Search for the cell housing the specified text and yield its (X, Y) center coordinate. 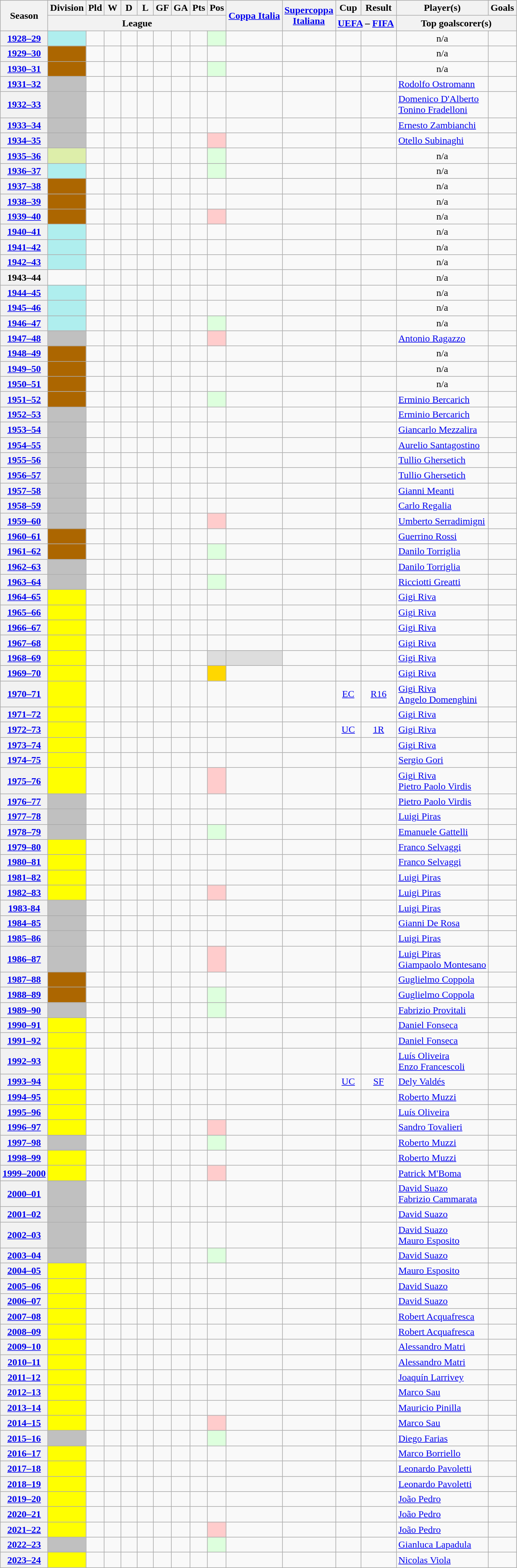
1939–40 (24, 217)
1946–47 (24, 323)
1961–62 (24, 551)
2017–18 (24, 1468)
1937–38 (24, 186)
GF (162, 8)
2010–11 (24, 1362)
1983-84 (24, 908)
1979–80 (24, 847)
Diego Farias (442, 1438)
1993–94 (24, 1082)
1988–89 (24, 995)
1935–36 (24, 156)
2018–19 (24, 1484)
Goals (502, 8)
2012–13 (24, 1392)
1932–33 (24, 105)
2007–08 (24, 1316)
Sergio Gori (442, 760)
2013–14 (24, 1408)
Domenico D'Alberto Tonino Fradelloni (442, 105)
Pld (95, 8)
Ernesto Zambianchi (442, 125)
1996–97 (24, 1127)
R16 (379, 693)
1962–63 (24, 567)
2006–07 (24, 1301)
1972–73 (24, 730)
1980–81 (24, 862)
Joaquín Larrivey (442, 1377)
1948–49 (24, 354)
1994–95 (24, 1097)
Supercoppa Italiana (309, 16)
1941–42 (24, 247)
Gigi Riva Pietro Paolo Virdis (442, 781)
1977–78 (24, 817)
EC (348, 693)
2020–21 (24, 1514)
Nicolas Viola (442, 1560)
1998–99 (24, 1158)
1949–50 (24, 369)
1965–66 (24, 612)
Player(s) (442, 8)
1991–92 (24, 1041)
1936–37 (24, 171)
1974–75 (24, 760)
2022–23 (24, 1545)
Coppa Italia (254, 16)
1955–56 (24, 460)
2001–02 (24, 1214)
David Suazo Fabrizio Cammarata (442, 1193)
2016–17 (24, 1453)
1995–96 (24, 1112)
1943–44 (24, 278)
1985–86 (24, 938)
Season (24, 16)
Antonio Ragazzo (442, 338)
2021–22 (24, 1530)
D (129, 8)
Fabrizio Provitali (442, 1010)
1942–43 (24, 262)
1968–69 (24, 658)
2000–01 (24, 1193)
Luís Oliveira (442, 1112)
2002–03 (24, 1235)
1952–53 (24, 414)
1945–46 (24, 308)
Top goalscorer(s) (456, 23)
1967–68 (24, 643)
Mauro Esposito (442, 1271)
1931–32 (24, 84)
1970–71 (24, 693)
Patrick M'Boma (442, 1173)
1999–2000 (24, 1173)
Luís Oliveira Enzo Francescoli (442, 1061)
1981–82 (24, 877)
1971–72 (24, 715)
Gianni Meanti (442, 491)
Giancarlo Mezzalira (442, 429)
1975–76 (24, 781)
L (146, 8)
Otello Subinaghi (442, 140)
2011–12 (24, 1377)
1944–45 (24, 293)
1992–93 (24, 1061)
1973–74 (24, 745)
2023–24 (24, 1560)
1953–54 (24, 429)
1997–98 (24, 1143)
2014–15 (24, 1423)
1959–60 (24, 521)
1954–55 (24, 445)
2019–20 (24, 1499)
UEFA – FIFA (366, 23)
1976–77 (24, 801)
David Suazo Mauro Esposito (442, 1235)
Result (379, 8)
Gianluca Lapadula (442, 1545)
1947–48 (24, 338)
Aurelio Santagostino (442, 445)
Ricciotti Greatti (442, 582)
1978–79 (24, 832)
Gigi Riva Angelo Domenghini (442, 693)
1940–41 (24, 232)
1960–61 (24, 536)
2003–04 (24, 1256)
1966–67 (24, 627)
1987–88 (24, 980)
Mauricio Pinilla (442, 1408)
1969–70 (24, 673)
1984–85 (24, 923)
Division (67, 8)
1934–35 (24, 140)
1930–31 (24, 69)
2005–06 (24, 1286)
1929–30 (24, 54)
1964–65 (24, 597)
1956–57 (24, 475)
2008–09 (24, 1332)
League (137, 23)
1982–83 (24, 893)
2009–10 (24, 1347)
GA (181, 8)
1990–91 (24, 1025)
Pts (198, 8)
Umberto Serradimigni (442, 521)
Pos (217, 8)
1933–34 (24, 125)
2015–16 (24, 1438)
1957–58 (24, 491)
Cup (348, 8)
1951–52 (24, 399)
Sandro Tovalieri (442, 1127)
Luigi Piras Giampaolo Montesano (442, 959)
1963–64 (24, 582)
W (113, 8)
1R (379, 730)
1958–59 (24, 506)
1950–51 (24, 384)
Emanuele Gattelli (442, 832)
Marco Borriello (442, 1453)
1986–87 (24, 959)
1938–39 (24, 201)
Dely Valdés (442, 1082)
2004–05 (24, 1271)
Guerrino Rossi (442, 536)
1989–90 (24, 1010)
Gianni De Rosa (442, 923)
Rodolfo Ostromann (442, 84)
1928–29 (24, 38)
SF (379, 1082)
Pietro Paolo Virdis (442, 801)
Carlo Regalia (442, 506)
